Return the (X, Y) coordinate for the center point of the cell that contains the specified text.  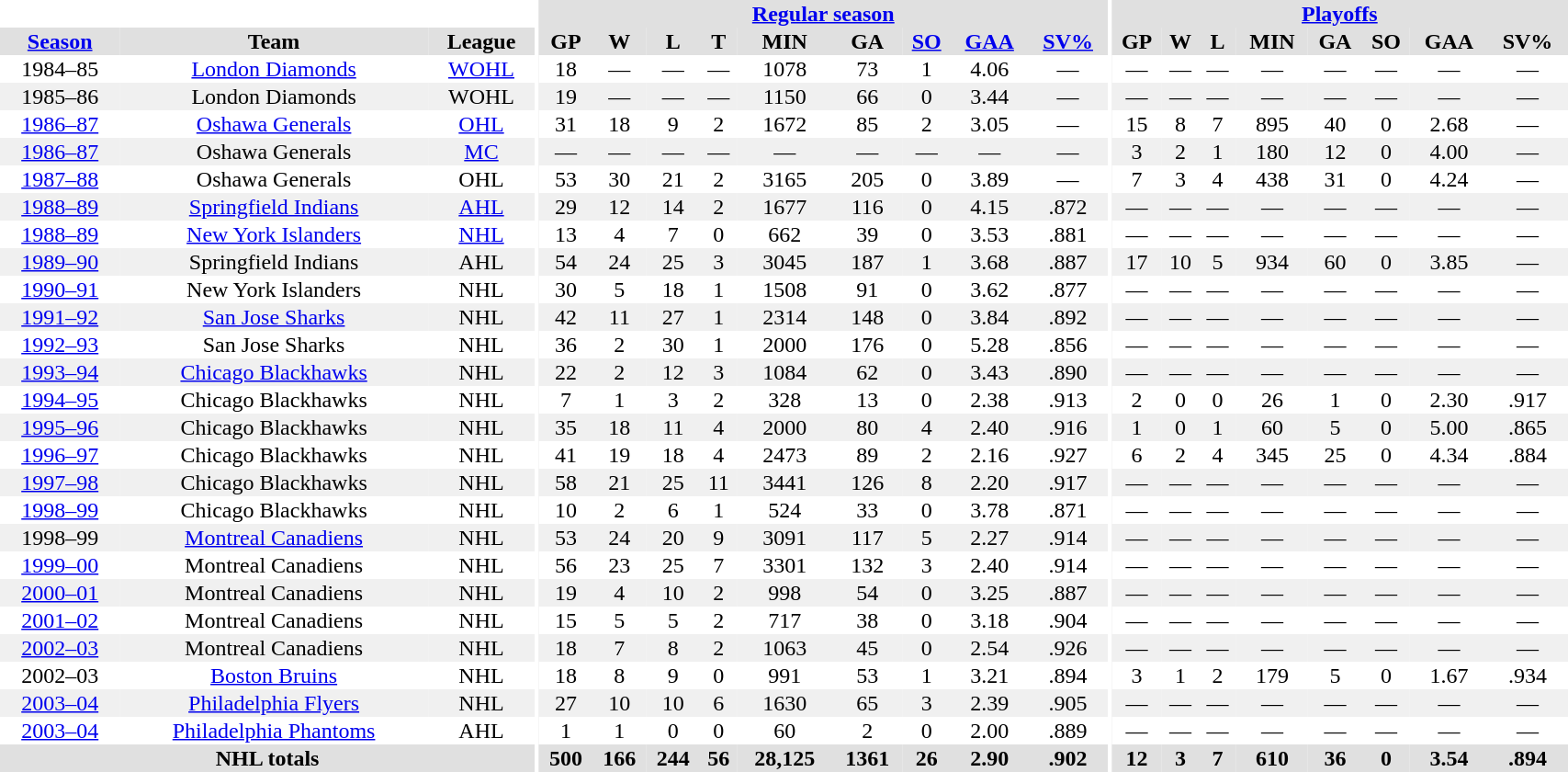
League (481, 41)
1987–88 (60, 179)
2314 (784, 317)
3165 (784, 179)
998 (784, 593)
717 (784, 620)
179 (1272, 675)
Team (274, 41)
2000–01 (60, 593)
1997–98 (60, 482)
1994–95 (60, 400)
3045 (784, 262)
3.89 (989, 179)
1508 (784, 289)
4.00 (1449, 152)
.904 (1067, 620)
Regular season (823, 14)
662 (784, 234)
42 (566, 317)
1672 (784, 124)
934 (1272, 262)
3.18 (989, 620)
80 (867, 427)
148 (867, 317)
65 (867, 703)
22 (566, 372)
3.43 (989, 372)
45 (867, 648)
345 (1272, 455)
.884 (1529, 455)
3.44 (989, 96)
.877 (1067, 289)
205 (867, 179)
1.67 (1449, 675)
3.78 (989, 510)
14 (673, 207)
20 (673, 538)
.865 (1529, 427)
23 (619, 565)
438 (1272, 179)
.926 (1067, 648)
5.00 (1449, 427)
3.62 (989, 289)
.916 (1067, 427)
17 (1136, 262)
1677 (784, 207)
.934 (1529, 675)
2.30 (1449, 400)
62 (867, 372)
610 (1272, 758)
33 (867, 510)
39 (867, 234)
187 (867, 262)
3301 (784, 565)
117 (867, 538)
.905 (1067, 703)
1989–90 (60, 262)
895 (1272, 124)
4.34 (1449, 455)
500 (566, 758)
.890 (1067, 372)
1999–00 (60, 565)
3.84 (989, 317)
Philadelphia Phantoms (274, 731)
1361 (867, 758)
.871 (1067, 510)
35 (566, 427)
2.16 (989, 455)
1992–93 (60, 345)
41 (566, 455)
3.53 (989, 234)
2.90 (989, 758)
1991–92 (60, 317)
66 (867, 96)
2.54 (989, 648)
.856 (1067, 345)
524 (784, 510)
116 (867, 207)
73 (867, 69)
29 (566, 207)
1995–96 (60, 427)
58 (566, 482)
.927 (1067, 455)
2473 (784, 455)
MC (481, 152)
89 (867, 455)
3.54 (1449, 758)
NHL totals (267, 758)
991 (784, 675)
3.85 (1449, 262)
1984–85 (60, 69)
1084 (784, 372)
.892 (1067, 317)
2.00 (989, 731)
1078 (784, 69)
2.68 (1449, 124)
Boston Bruins (274, 675)
126 (867, 482)
.913 (1067, 400)
2001–02 (60, 620)
244 (673, 758)
4.15 (989, 207)
T (718, 41)
180 (1272, 152)
328 (784, 400)
Playoffs (1339, 14)
5.28 (989, 345)
1996–97 (60, 455)
28,125 (784, 758)
2.20 (989, 482)
.881 (1067, 234)
3441 (784, 482)
2.38 (989, 400)
91 (867, 289)
3.21 (989, 675)
38 (867, 620)
3.68 (989, 262)
.872 (1067, 207)
3.25 (989, 593)
132 (867, 565)
Season (60, 41)
Philadelphia Flyers (274, 703)
1630 (784, 703)
1993–94 (60, 372)
1990–91 (60, 289)
2.27 (989, 538)
1985–86 (60, 96)
.902 (1067, 758)
1150 (784, 96)
4.24 (1449, 179)
85 (867, 124)
176 (867, 345)
3091 (784, 538)
40 (1335, 124)
.889 (1067, 731)
1063 (784, 648)
3.05 (989, 124)
2.39 (989, 703)
166 (619, 758)
4.06 (989, 69)
